Capture the cell that displays the provided text and extract its [X, Y] central coordinate. 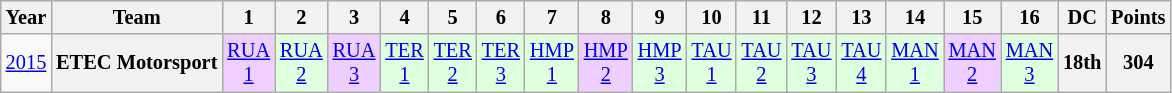
2015 [26, 63]
DC [1082, 17]
16 [1030, 17]
HMP2 [606, 63]
7 [552, 17]
RUA1 [248, 63]
9 [660, 17]
TAU2 [761, 63]
Year [26, 17]
15 [972, 17]
6 [501, 17]
13 [861, 17]
TAU3 [811, 63]
TAU1 [712, 63]
14 [914, 17]
8 [606, 17]
2 [302, 17]
Team [136, 17]
4 [404, 17]
18th [1082, 63]
MAN1 [914, 63]
10 [712, 17]
MAN2 [972, 63]
1 [248, 17]
3 [354, 17]
TER2 [453, 63]
5 [453, 17]
304 [1138, 63]
ETEC Motorsport [136, 63]
HMP3 [660, 63]
RUA2 [302, 63]
11 [761, 17]
12 [811, 17]
TER1 [404, 63]
TER3 [501, 63]
MAN3 [1030, 63]
Points [1138, 17]
RUA3 [354, 63]
TAU4 [861, 63]
HMP1 [552, 63]
